Search for the cell housing the specified text and yield its (x, y) center coordinate. 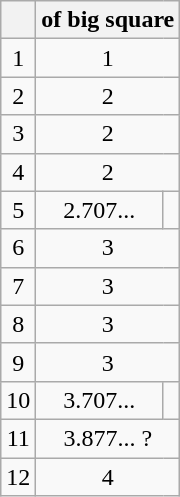
6 (18, 248)
8 (18, 324)
3.877... ? (108, 438)
of big square (108, 20)
7 (18, 286)
10 (18, 400)
2.707... (100, 210)
9 (18, 362)
11 (18, 438)
3.707... (100, 400)
5 (18, 210)
12 (18, 477)
